Capture the cell that displays the provided text and extract its (X, Y) central coordinate. 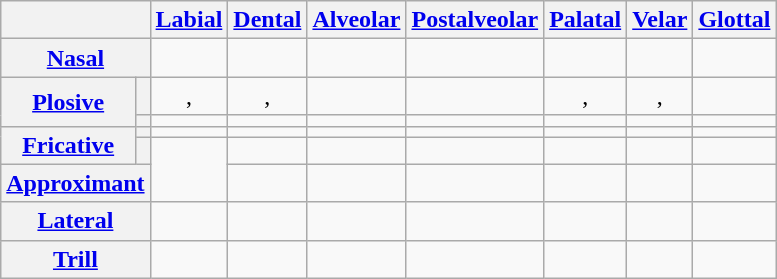
Lateral (76, 221)
Alveolar (356, 20)
Dental (268, 20)
Palatal (586, 20)
Velar (660, 20)
Approximant (76, 183)
Glottal (734, 20)
Trill (76, 259)
Plosive (68, 102)
Fricative (68, 145)
Nasal (76, 58)
Labial (189, 20)
Postalveolar (475, 20)
